Capture the cell that displays the provided text and extract its [x, y] central coordinate. 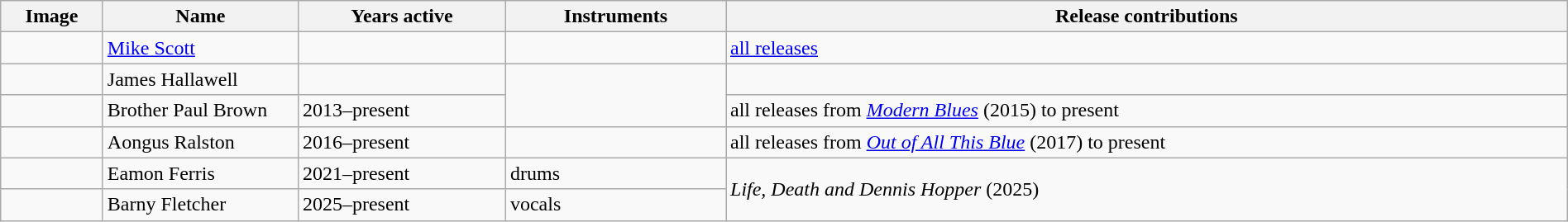
2016–present [402, 142]
Name [200, 17]
2013–present [402, 111]
Years active [402, 17]
all releases from Modern Blues (2015) to present [1147, 111]
2021–present [402, 173]
Brother Paul Brown [200, 111]
Eamon Ferris [200, 173]
vocals [615, 205]
Life, Death and Dennis Hopper (2025) [1147, 189]
drums [615, 173]
all releases from Out of All This Blue (2017) to present [1147, 142]
Image [52, 17]
Aongus Ralston [200, 142]
Barny Fletcher [200, 205]
all releases [1147, 48]
2025–present [402, 205]
Instruments [615, 17]
Mike Scott [200, 48]
James Hallawell [200, 79]
Release contributions [1147, 17]
